Return (X, Y) of the center of cell containing provided text 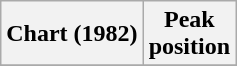
Chart (1982) (72, 34)
Peakposition (189, 34)
